Provide the [X, Y] coordinate of the cell's center where the given text is located.  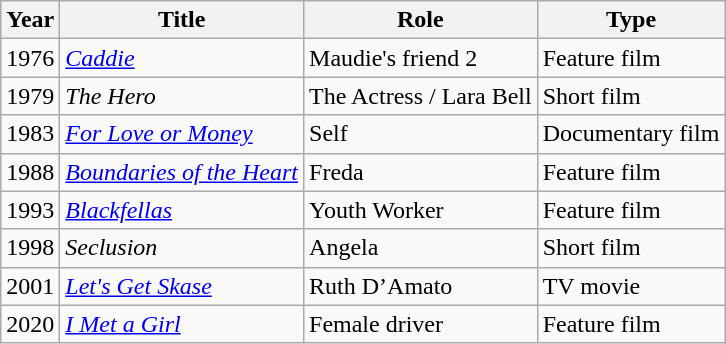
Caddie [182, 58]
2001 [30, 286]
The Hero [182, 96]
1976 [30, 58]
For Love or Money [182, 134]
Freda [421, 172]
Blackfellas [182, 210]
Role [421, 20]
Maudie's friend 2 [421, 58]
1993 [30, 210]
Female driver [421, 324]
I Met a Girl [182, 324]
1998 [30, 248]
Angela [421, 248]
1979 [30, 96]
Boundaries of the Heart [182, 172]
Youth Worker [421, 210]
Let's Get Skase [182, 286]
Title [182, 20]
2020 [30, 324]
Year [30, 20]
Seclusion [182, 248]
TV movie [631, 286]
1988 [30, 172]
The Actress / Lara Bell [421, 96]
Documentary film [631, 134]
Ruth D’Amato [421, 286]
Self [421, 134]
Type [631, 20]
1983 [30, 134]
